Extract the [X, Y] coordinate from the center of the cell holding the provided text.  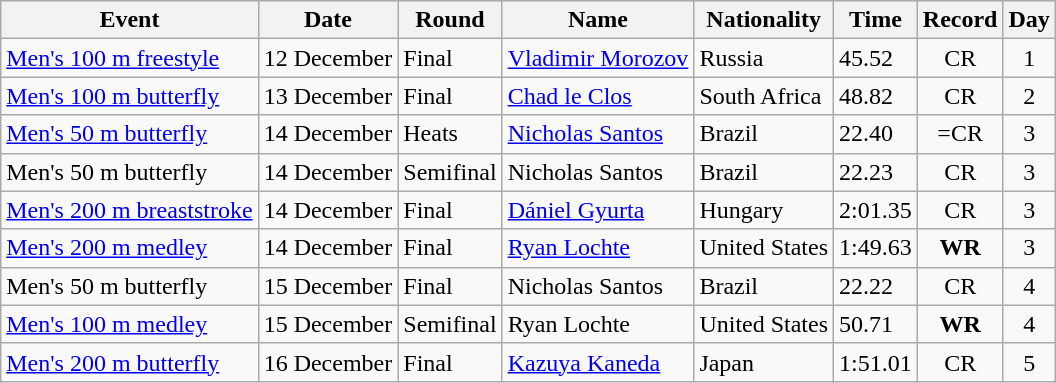
16 December [328, 362]
South Africa [764, 96]
Men's 200 m medley [130, 248]
Heats [450, 134]
1:49.63 [876, 248]
48.82 [876, 96]
Hungary [764, 210]
Men's 200 m breaststroke [130, 210]
Russia [764, 58]
22.40 [876, 134]
1:51.01 [876, 362]
5 [1029, 362]
Nationality [764, 20]
Chad le Clos [598, 96]
Name [598, 20]
45.52 [876, 58]
=CR [960, 134]
Kazuya Kaneda [598, 362]
Men's 100 m medley [130, 324]
Dániel Gyurta [598, 210]
12 December [328, 58]
Date [328, 20]
22.23 [876, 172]
Men's 100 m freestyle [130, 58]
Men's 200 m butterfly [130, 362]
2 [1029, 96]
2:01.35 [876, 210]
Time [876, 20]
Record [960, 20]
Men's 100 m butterfly [130, 96]
Japan [764, 362]
Vladimir Morozov [598, 58]
13 December [328, 96]
22.22 [876, 286]
Day [1029, 20]
Event [130, 20]
50.71 [876, 324]
1 [1029, 58]
Round [450, 20]
